Locate the cell with the specified text and output its (X, Y) center coordinate. 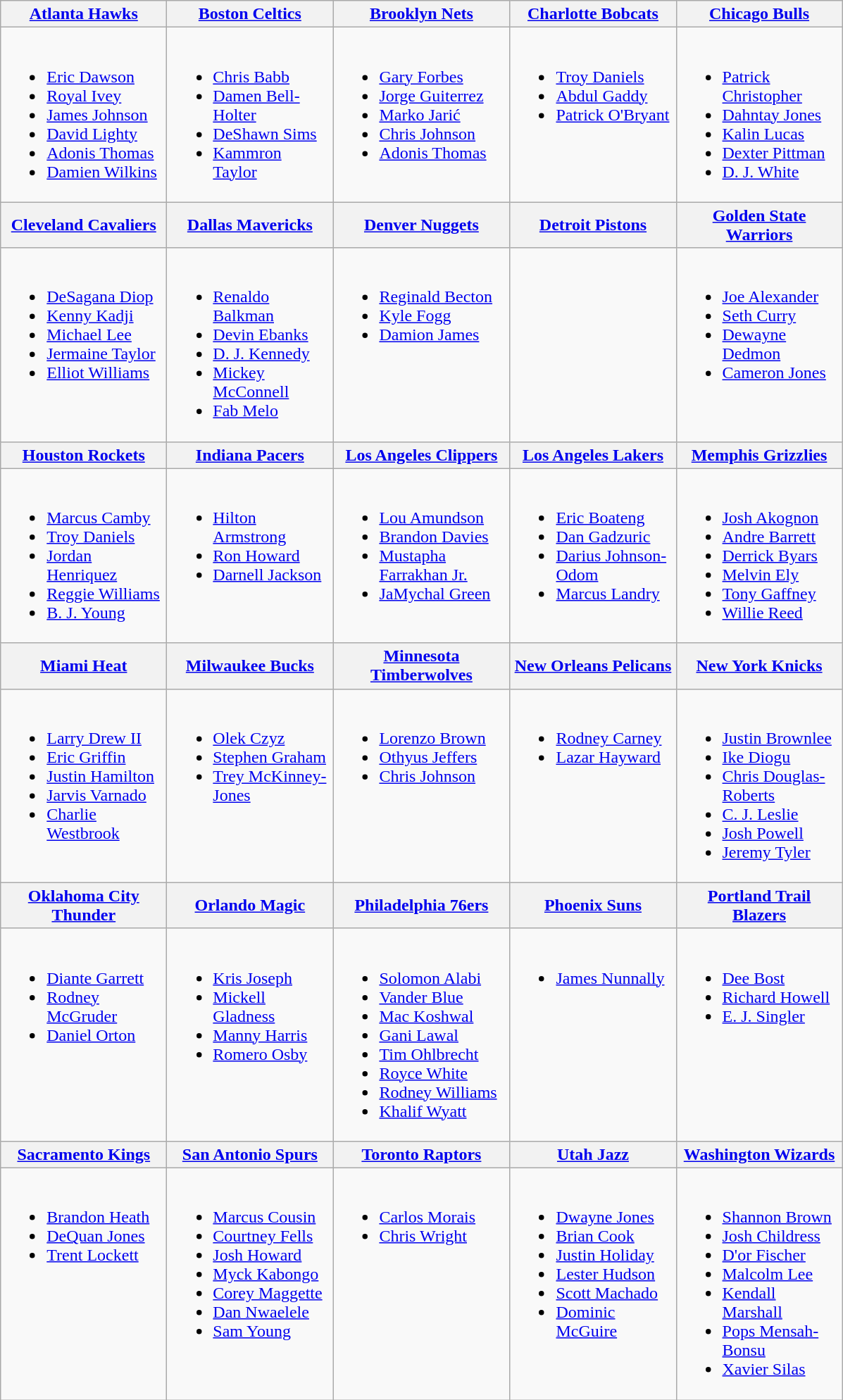
Lou AmundsonBrandon DaviesMustapha Farrakhan Jr.JaMychal Green (421, 556)
Troy DanielsAbdul GaddyPatrick O'Bryant (593, 115)
Lorenzo BrownOthyus JeffersChris Johnson (421, 786)
Phoenix Suns (593, 906)
Golden State Warriors (759, 225)
Los Angeles Lakers (593, 455)
Shannon BrownJosh ChildressD'or FischerMalcolm LeeKendall MarshallPops Mensah-BonsuXavier Silas (759, 1283)
Joe AlexanderSeth CurryDewayne DedmonCameron Jones (759, 345)
Philadelphia 76ers (421, 906)
Marcus CambyTroy DanielsJordan HenriquezReggie WilliamsB. J. Young (84, 556)
Utah Jazz (593, 1154)
Larry Drew IIEric GriffinJustin HamiltonJarvis VarnadoCharlie Westbrook (84, 786)
Justin BrownleeIke DioguChris Douglas-RobertsC. J. LeslieJosh PowellJeremy Tyler (759, 786)
Dallas Mavericks (250, 225)
Memphis Grizzlies (759, 455)
Dwayne JonesBrian CookJustin HolidayLester HudsonScott MachadoDominic McGuire (593, 1283)
Houston Rockets (84, 455)
Marcus CousinCourtney FellsJosh HowardMyck KabongoCorey MaggetteDan NwaeleleSam Young (250, 1283)
Oklahoma City Thunder (84, 906)
Denver Nuggets (421, 225)
Solomon AlabiVander BlueMac KoshwalGani LawalTim OhlbrechtRoyce WhiteRodney WilliamsKhalif Wyatt (421, 1035)
Rodney CarneyLazar Hayward (593, 786)
Reginald BectonKyle FoggDamion James (421, 345)
New York Knicks (759, 666)
Milwaukee Bucks (250, 666)
Kris JosephMickell GladnessManny HarrisRomero Osby (250, 1035)
Carlos MoraisChris Wright (421, 1283)
Toronto Raptors (421, 1154)
Josh AkognonAndre BarrettDerrick ByarsMelvin ElyTony GaffneyWillie Reed (759, 556)
Eric DawsonRoyal IveyJames JohnsonDavid LightyAdonis ThomasDamien Wilkins (84, 115)
Portland Trail Blazers (759, 906)
Olek CzyzStephen GrahamTrey McKinney-Jones (250, 786)
Hilton ArmstrongRon HowardDarnell Jackson (250, 556)
Patrick ChristopherDahntay JonesKalin LucasDexter PittmanD. J. White (759, 115)
Orlando Magic (250, 906)
Detroit Pistons (593, 225)
Cleveland Cavaliers (84, 225)
Eric BoatengDan GadzuricDarius Johnson-OdomMarcus Landry (593, 556)
Miami Heat (84, 666)
Renaldo BalkmanDevin EbanksD. J. KennedyMickey McConnellFab Melo (250, 345)
Minnesota Timberwolves (421, 666)
Sacramento Kings (84, 1154)
San Antonio Spurs (250, 1154)
Indiana Pacers (250, 455)
Brooklyn Nets (421, 14)
Brandon HeathDeQuan JonesTrent Lockett (84, 1283)
James Nunnally (593, 1035)
Washington Wizards (759, 1154)
DeSagana DiopKenny KadjiMichael LeeJermaine TaylorElliot Williams (84, 345)
New Orleans Pelicans (593, 666)
Dee BostRichard HowellE. J. Singler (759, 1035)
Boston Celtics (250, 14)
Charlotte Bobcats (593, 14)
Diante GarrettRodney McGruderDaniel Orton (84, 1035)
Gary ForbesJorge GuiterrezMarko JarićChris JohnsonAdonis Thomas (421, 115)
Atlanta Hawks (84, 14)
Los Angeles Clippers (421, 455)
Chicago Bulls (759, 14)
Chris BabbDamen Bell-HolterDeShawn SimsKammron Taylor (250, 115)
